Determine the (x, y) coordinate at the center of the cell enclosing the given text.  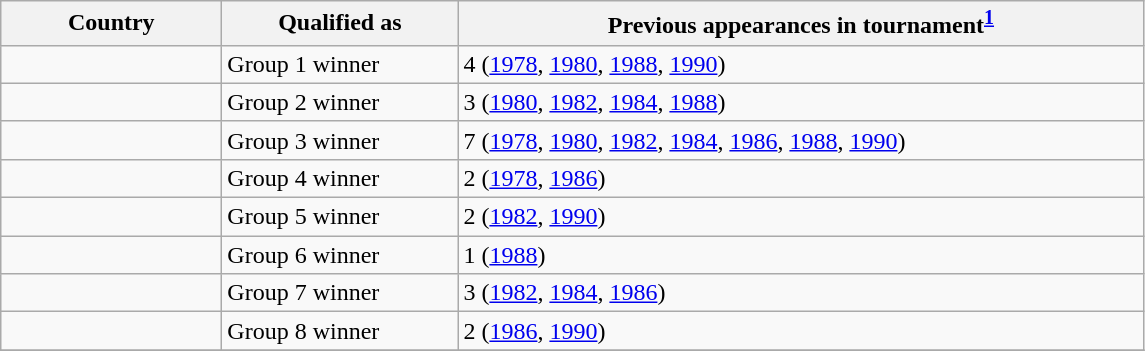
Previous appearances in tournament1 (801, 24)
Qualified as (340, 24)
Group 3 winner (340, 140)
3 (1982, 1984, 1986) (801, 293)
7 (1978, 1980, 1982, 1984, 1986, 1988, 1990) (801, 140)
2 (1986, 1990) (801, 331)
2 (1982, 1990) (801, 217)
3 (1980, 1982, 1984, 1988) (801, 102)
Group 5 winner (340, 217)
4 (1978, 1980, 1988, 1990) (801, 64)
1 (1988) (801, 255)
Group 6 winner (340, 255)
Group 4 winner (340, 178)
Country (112, 24)
Group 8 winner (340, 331)
Group 1 winner (340, 64)
2 (1978, 1986) (801, 178)
Group 2 winner (340, 102)
Group 7 winner (340, 293)
